Scan for the cell matching the given text and deliver its [x, y] coordinate at center. 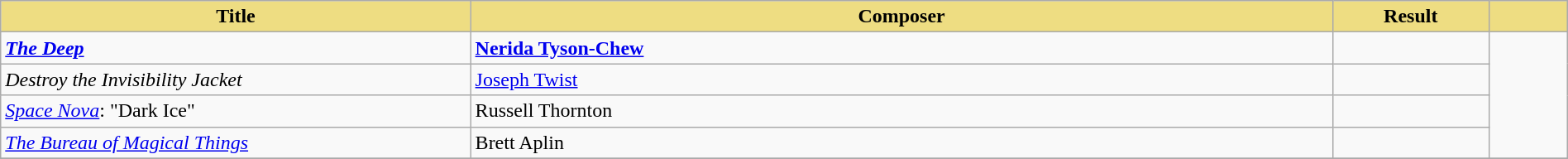
Russell Thornton [901, 111]
Brett Aplin [901, 142]
The Deep [236, 48]
Composer [901, 17]
Space Nova: "Dark Ice" [236, 111]
Joseph Twist [901, 79]
Destroy the Invisibility Jacket [236, 79]
Result [1411, 17]
Nerida Tyson-Chew [901, 48]
Title [236, 17]
The Bureau of Magical Things [236, 142]
